Locate the cell with the specified text and output its [x, y] center coordinate. 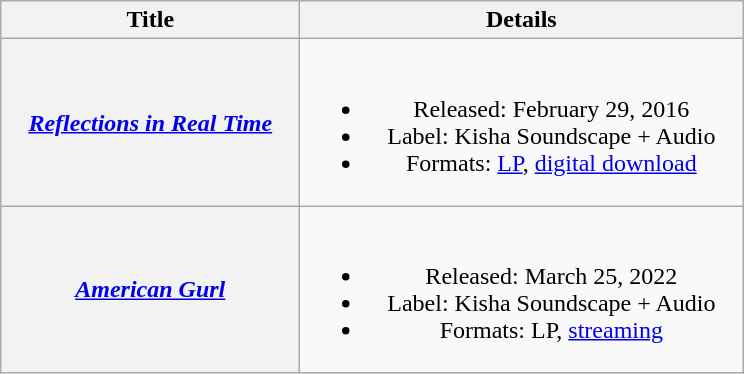
Details [522, 20]
Released: March 25, 2022Label: Kisha Soundscape + AudioFormats: LP, streaming [522, 290]
American Gurl [150, 290]
Reflections in Real Time [150, 122]
Title [150, 20]
Released: February 29, 2016Label: Kisha Soundscape + AudioFormats: LP, digital download [522, 122]
